Search for the cell housing the specified text and yield its (X, Y) center coordinate. 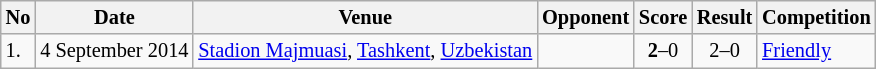
Venue (365, 17)
Stadion Majmuasi, Tashkent, Uzbekistan (365, 51)
Date (114, 17)
Friendly (816, 51)
Score (663, 17)
Result (724, 17)
4 September 2014 (114, 51)
1. (18, 51)
No (18, 17)
Opponent (586, 17)
Competition (816, 17)
